For the text-containing cell, return its midpoint in [X, Y] coordinate format. 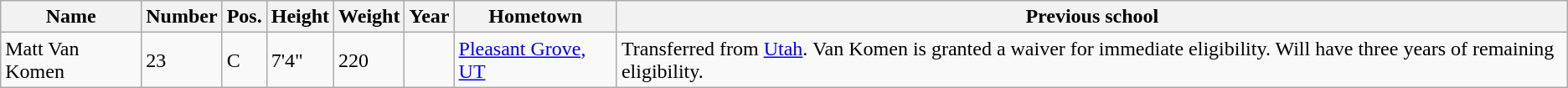
7'4" [300, 60]
220 [369, 60]
Number [182, 17]
C [245, 60]
Pleasant Grove, UT [535, 60]
23 [182, 60]
Transferred from Utah. Van Komen is granted a waiver for immediate eligibility. Will have three years of remaining eligibility. [1092, 60]
Pos. [245, 17]
Weight [369, 17]
Hometown [535, 17]
Height [300, 17]
Matt Van Komen [71, 60]
Name [71, 17]
Year [429, 17]
Previous school [1092, 17]
